From the cell containing the given text, extract its center point as (X, Y) coordinate. 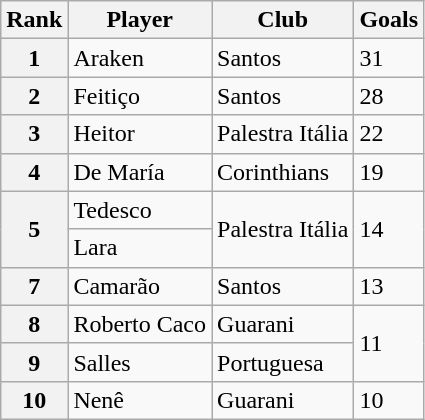
22 (389, 134)
Portuguesa (283, 362)
5 (34, 229)
Feitiço (140, 96)
Araken (140, 58)
31 (389, 58)
Club (283, 20)
Roberto Caco (140, 324)
13 (389, 286)
14 (389, 229)
Nenê (140, 400)
Salles (140, 362)
Heitor (140, 134)
2 (34, 96)
7 (34, 286)
Rank (34, 20)
28 (389, 96)
Lara (140, 248)
De María (140, 172)
3 (34, 134)
Corinthians (283, 172)
8 (34, 324)
4 (34, 172)
Goals (389, 20)
Tedesco (140, 210)
1 (34, 58)
Camarão (140, 286)
Player (140, 20)
19 (389, 172)
9 (34, 362)
11 (389, 343)
